Find where the given text appears and provide that cell's center as [X, Y] coordinate. 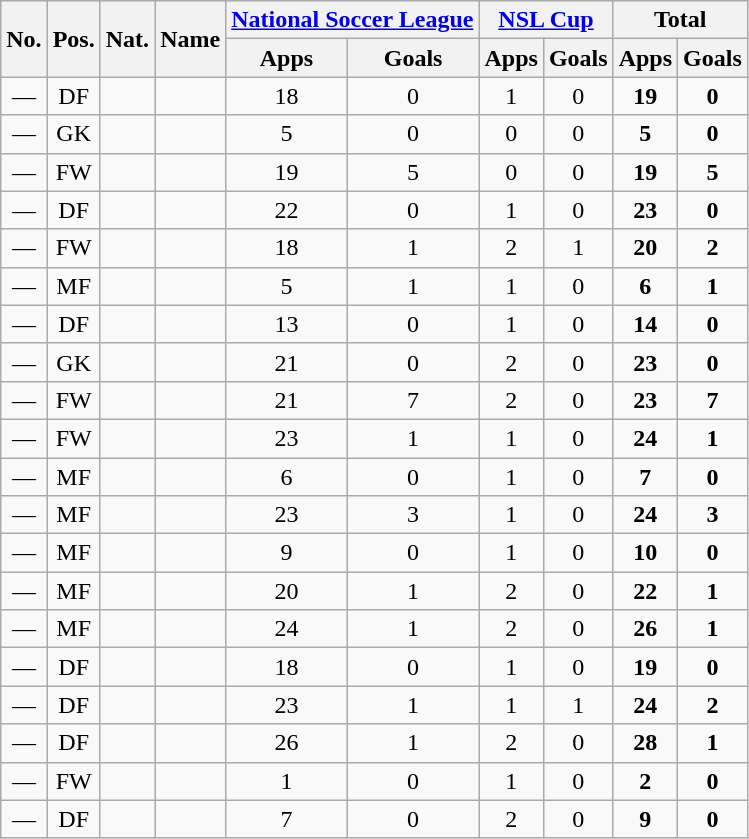
No. [24, 39]
Nat. [127, 39]
National Soccer League [352, 20]
NSL Cup [546, 20]
28 [645, 743]
Total [680, 20]
Pos. [74, 39]
Name [190, 39]
10 [645, 553]
13 [287, 324]
14 [645, 324]
